Extract the [X, Y] coordinate from the center of the cell holding the provided text.  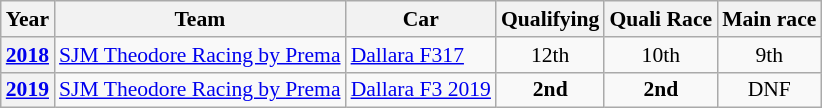
2018 [28, 55]
Qualifying [550, 19]
12th [550, 55]
Dallara F317 [421, 55]
2019 [28, 90]
DNF [769, 90]
Team [200, 19]
10th [660, 55]
Year [28, 19]
Main race [769, 19]
Car [421, 19]
Quali Race [660, 19]
9th [769, 55]
Dallara F3 2019 [421, 90]
